Identify which cell holds the provided text, then report its (x, y) central coordinate. 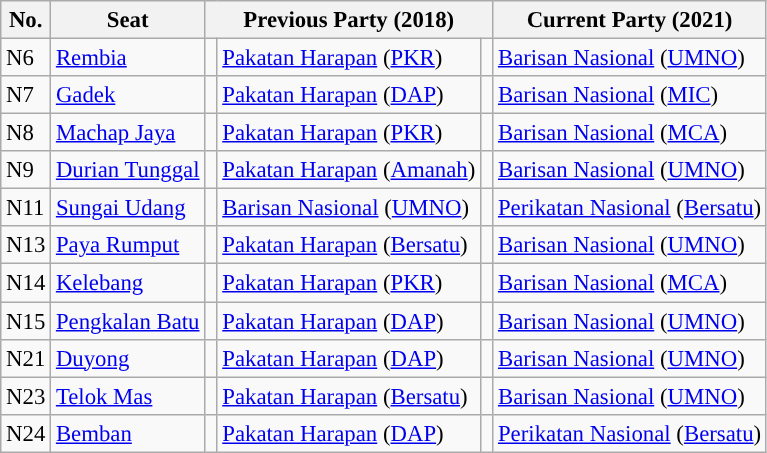
N7 (26, 95)
N15 (26, 321)
Sungai Udang (128, 208)
N9 (26, 170)
Seat (128, 20)
Barisan Nasional (MIC) (630, 95)
No. (26, 20)
Telok Mas (128, 396)
Pakatan Harapan (Amanah) (349, 170)
Paya Rumput (128, 245)
N21 (26, 358)
N8 (26, 133)
N6 (26, 58)
N11 (26, 208)
N23 (26, 396)
Previous Party (2018) (349, 20)
Current Party (2021) (630, 20)
Duyong (128, 358)
N14 (26, 283)
N24 (26, 433)
Gadek (128, 95)
Durian Tunggal (128, 170)
N13 (26, 245)
Machap Jaya (128, 133)
Kelebang (128, 283)
Rembia (128, 58)
Pengkalan Batu (128, 321)
Bemban (128, 433)
